For the text-containing cell, return its midpoint in (X, Y) coordinate format. 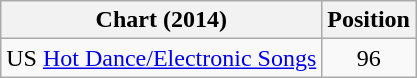
US Hot Dance/Electronic Songs (162, 58)
Position (369, 20)
Chart (2014) (162, 20)
96 (369, 58)
